Scan for the cell matching the given text and deliver its [X, Y] coordinate at center. 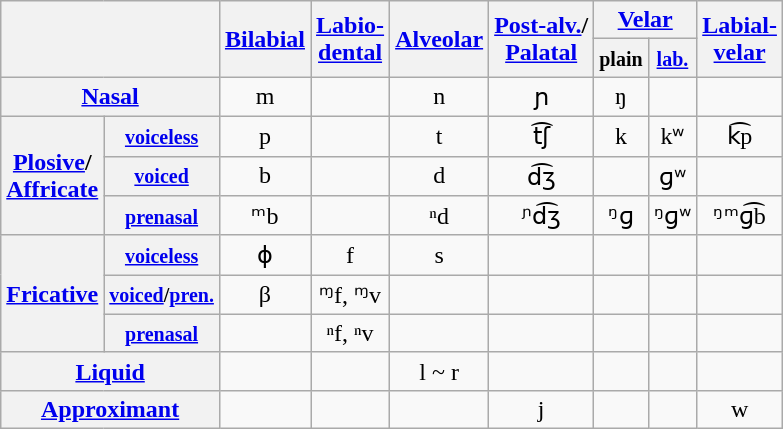
p [264, 136]
b [264, 176]
Bilabial [264, 39]
m [264, 97]
k [621, 136]
ⁿd [440, 216]
w [740, 409]
ɸ [264, 255]
Labio-dental [350, 39]
Labial-velar [740, 39]
ᶬf, ᶬv [350, 295]
plain [621, 58]
s [440, 255]
Velar [646, 20]
kʷ [672, 136]
ᵐb [264, 216]
n [440, 97]
ᵑᵐɡ͡b [740, 216]
ɡʷ [672, 176]
Nasal [110, 97]
j [542, 409]
ᵑɡ [621, 216]
lab. [672, 58]
voiced [162, 176]
Fricative [52, 294]
Alveolar [440, 39]
k͡p [740, 136]
t [440, 136]
d [440, 176]
Post-alv./Palatal [542, 39]
ɲ [542, 97]
ⁿf, ⁿv [350, 333]
f [350, 255]
ᵑɡʷ [672, 216]
ŋ [621, 97]
l ~ r [440, 371]
Liquid [110, 371]
Approximant [110, 409]
Plosive/Affricate [52, 176]
β [264, 295]
voiced/pren. [162, 295]
ᶮd͡ʒ [542, 216]
d͡ʒ [542, 176]
t͡ʃ [542, 136]
